Output the [x, y] coordinate of the center of the cell containing the given text.  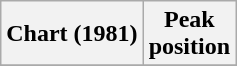
Peakposition [189, 34]
Chart (1981) [72, 34]
